Search for the cell housing the specified text and yield its [x, y] center coordinate. 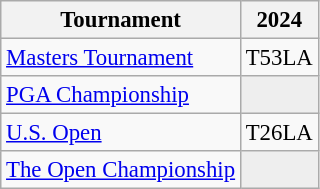
Masters Tournament [121, 58]
2024 [279, 20]
PGA Championship [121, 95]
T53LA [279, 58]
Tournament [121, 20]
T26LA [279, 133]
U.S. Open [121, 133]
The Open Championship [121, 170]
